Identify which cell holds the provided text, then report its (x, y) central coordinate. 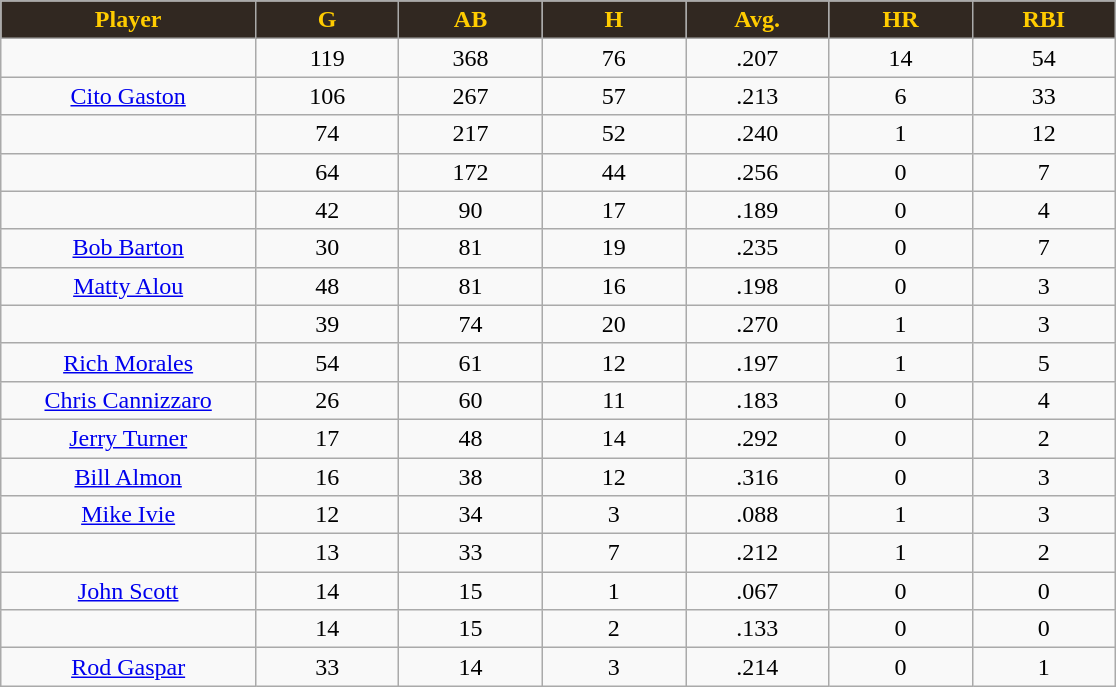
.189 (758, 210)
.316 (758, 477)
11 (614, 400)
60 (470, 400)
.212 (758, 553)
5 (1044, 362)
Bob Barton (128, 248)
368 (470, 58)
Rod Gaspar (128, 667)
13 (328, 553)
.067 (758, 591)
Matty Alou (128, 286)
90 (470, 210)
.133 (758, 629)
44 (614, 172)
.213 (758, 96)
57 (614, 96)
119 (328, 58)
39 (328, 324)
38 (470, 477)
34 (470, 515)
Rich Morales (128, 362)
HR (900, 20)
172 (470, 172)
.214 (758, 667)
76 (614, 58)
Bill Almon (128, 477)
6 (900, 96)
John Scott (128, 591)
G (328, 20)
42 (328, 210)
.240 (758, 134)
Cito Gaston (128, 96)
217 (470, 134)
.270 (758, 324)
52 (614, 134)
.183 (758, 400)
.256 (758, 172)
AB (470, 20)
.198 (758, 286)
61 (470, 362)
26 (328, 400)
Avg. (758, 20)
30 (328, 248)
.207 (758, 58)
Mike Ivie (128, 515)
Chris Cannizzaro (128, 400)
267 (470, 96)
64 (328, 172)
106 (328, 96)
.197 (758, 362)
20 (614, 324)
Jerry Turner (128, 438)
RBI (1044, 20)
Player (128, 20)
.292 (758, 438)
H (614, 20)
.235 (758, 248)
.088 (758, 515)
19 (614, 248)
